Locate the cell with the specified text and output its (X, Y) center coordinate. 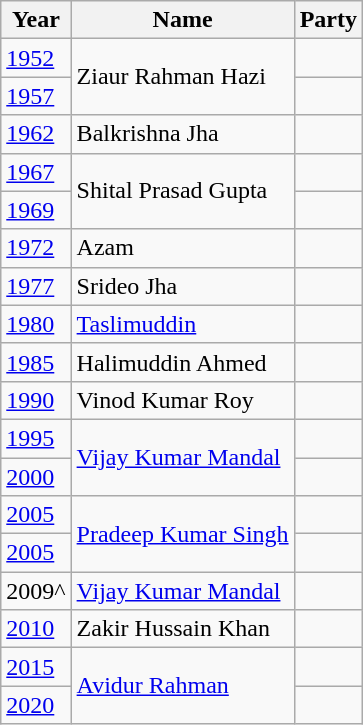
Zakir Hussain Khan (182, 629)
Halimuddin Ahmed (182, 362)
1972 (36, 248)
Name (182, 20)
2000 (36, 477)
Azam (182, 248)
Srideo Jha (182, 286)
Year (36, 20)
1952 (36, 58)
1962 (36, 134)
1980 (36, 324)
Shital Prasad Gupta (182, 191)
1957 (36, 96)
1995 (36, 438)
1969 (36, 210)
2009^ (36, 591)
2010 (36, 629)
Avidur Rahman (182, 686)
Balkrishna Jha (182, 134)
Party (328, 20)
Vinod Kumar Roy (182, 400)
Ziaur Rahman Hazi (182, 77)
1967 (36, 172)
2015 (36, 667)
Pradeep Kumar Singh (182, 534)
1990 (36, 400)
1985 (36, 362)
2020 (36, 705)
1977 (36, 286)
Taslimuddin (182, 324)
